Return (X, Y) of the center of cell containing provided text 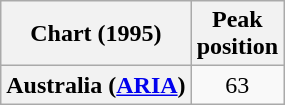
Australia (ARIA) (96, 85)
Peakposition (237, 34)
Chart (1995) (96, 34)
63 (237, 85)
